Detect which cell encompasses the target text, then output its (x, y) center coordinate. 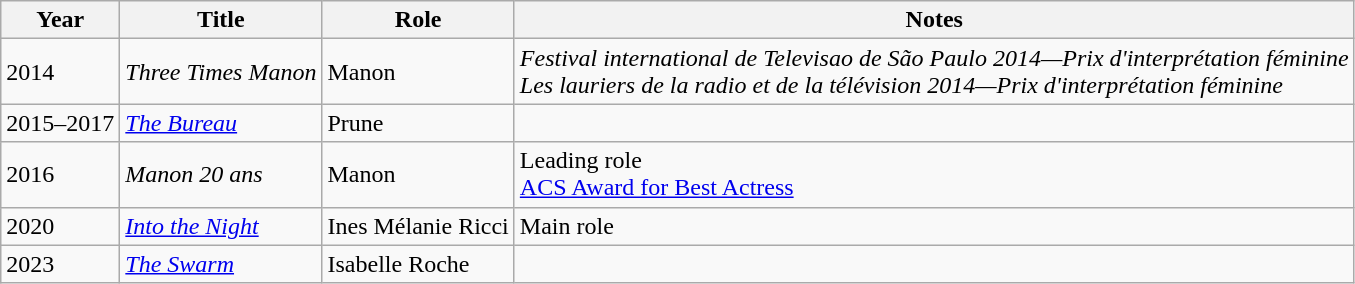
Isabelle Roche (418, 264)
Notes (934, 20)
2016 (60, 174)
Year (60, 20)
2020 (60, 226)
The Swarm (221, 264)
Title (221, 20)
Leading roleACS Award for Best Actress (934, 174)
The Bureau (221, 123)
2014 (60, 72)
Prune (418, 123)
Role (418, 20)
Ines Mélanie Ricci (418, 226)
Three Times Manon (221, 72)
Manon 20 ans (221, 174)
2015–2017 (60, 123)
2023 (60, 264)
Into the Night (221, 226)
Main role (934, 226)
